Pinpoint the cell where the given text exists, returning its [X, Y] midpoint coordinate. 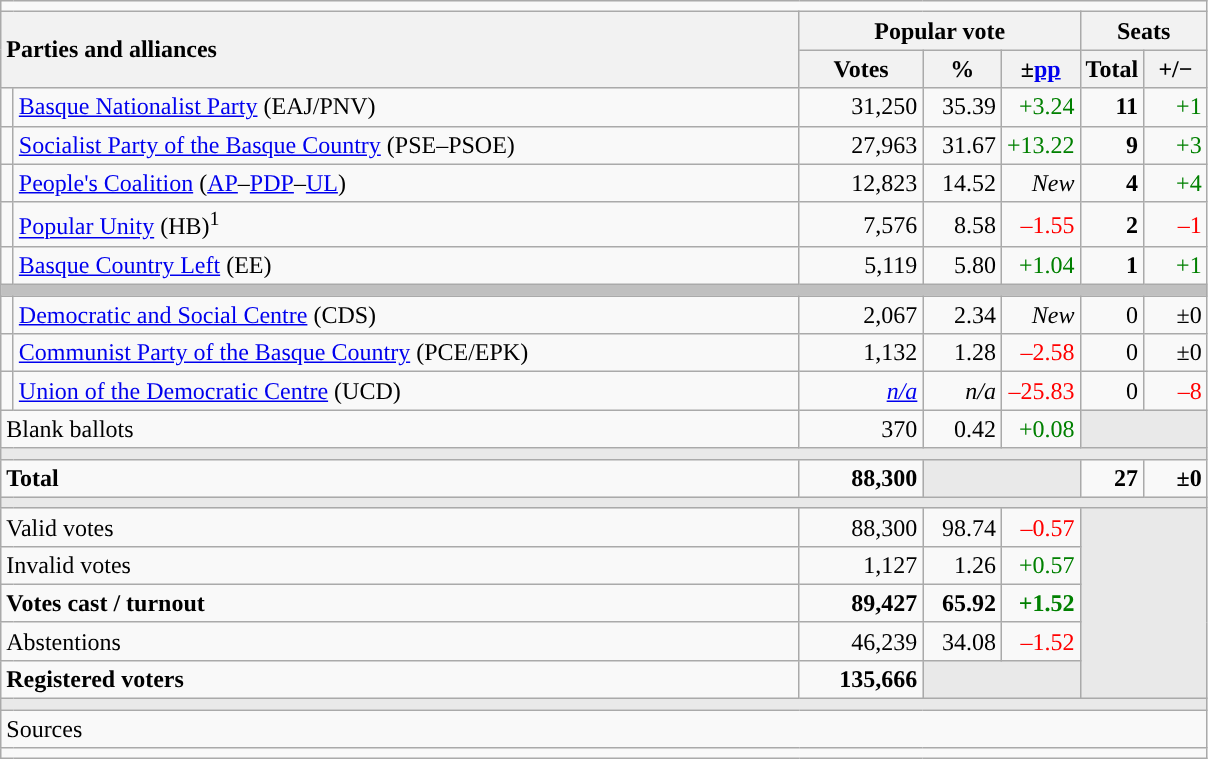
370 [861, 429]
9 [1112, 145]
+1.04 [1040, 266]
7,576 [861, 224]
People's Coalition (AP–PDP–UL) [406, 183]
–1.55 [1040, 224]
14.52 [962, 183]
27 [1112, 478]
–25.83 [1040, 391]
89,427 [861, 603]
98.74 [962, 527]
Blank ballots [400, 429]
2 [1112, 224]
5,119 [861, 266]
+13.22 [1040, 145]
34.08 [962, 641]
1,132 [861, 353]
Votes [861, 69]
–1 [1176, 224]
Valid votes [400, 527]
Communist Party of the Basque Country (PCE/EPK) [406, 353]
2.34 [962, 315]
1.28 [962, 353]
Sources [604, 729]
5.80 [962, 266]
12,823 [861, 183]
–8 [1176, 391]
Registered voters [400, 679]
+/− [1176, 69]
1.26 [962, 565]
27,963 [861, 145]
Parties and alliances [400, 50]
+3.24 [1040, 107]
Invalid votes [400, 565]
Popular Unity (HB)1 [406, 224]
Democratic and Social Centre (CDS) [406, 315]
Votes cast / turnout [400, 603]
2,067 [861, 315]
–1.52 [1040, 641]
11 [1112, 107]
–2.58 [1040, 353]
1 [1112, 266]
+1.52 [1040, 603]
Basque Nationalist Party (EAJ/PNV) [406, 107]
46,239 [861, 641]
4 [1112, 183]
+3 [1176, 145]
–0.57 [1040, 527]
1,127 [861, 565]
35.39 [962, 107]
Basque Country Left (EE) [406, 266]
+0.08 [1040, 429]
65.92 [962, 603]
+0.57 [1040, 565]
Union of the Democratic Centre (UCD) [406, 391]
31,250 [861, 107]
Seats [1144, 31]
±pp [1040, 69]
Popular vote [940, 31]
Socialist Party of the Basque Country (PSE–PSOE) [406, 145]
Abstentions [400, 641]
0.42 [962, 429]
31.67 [962, 145]
8.58 [962, 224]
135,666 [861, 679]
+4 [1176, 183]
% [962, 69]
